Search for the cell housing the specified text and yield its [x, y] center coordinate. 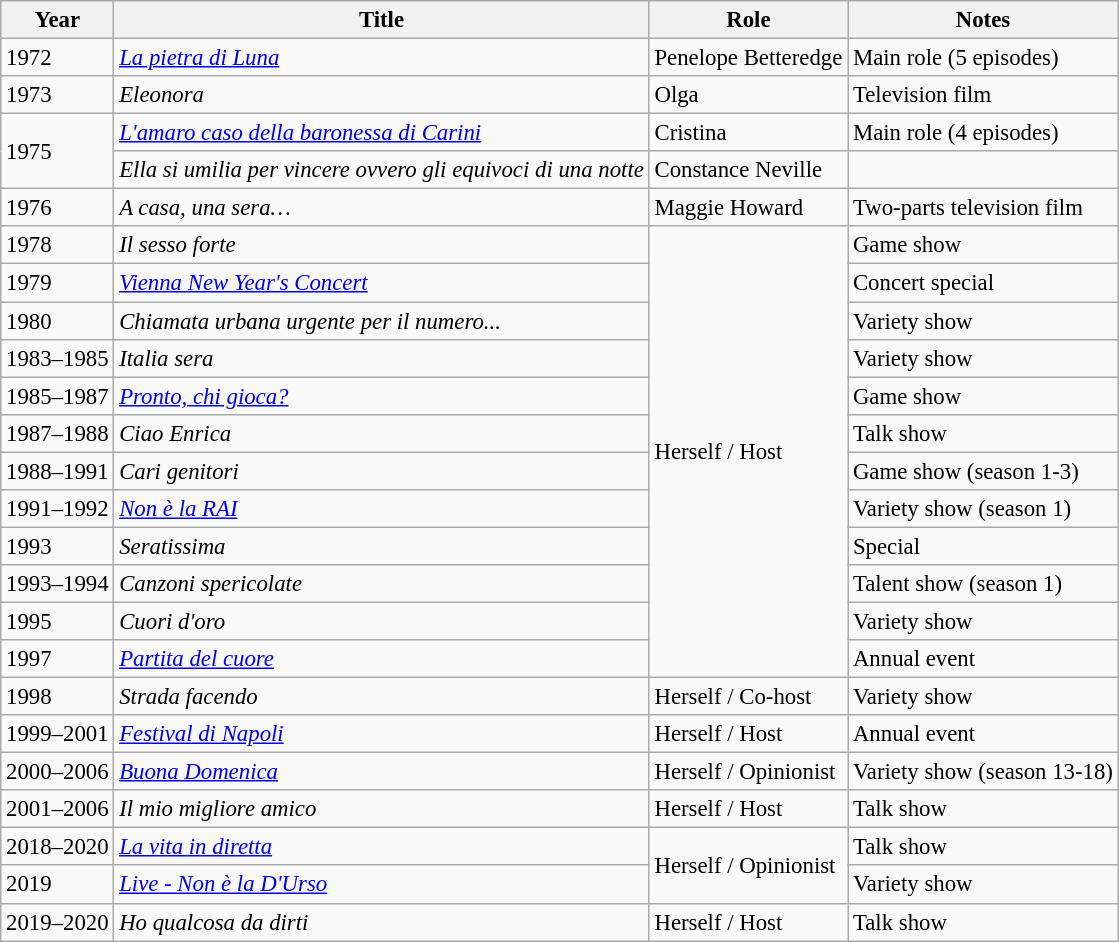
Variety show (season 1) [984, 509]
1983–1985 [58, 358]
Vienna New Year's Concert [382, 283]
1985–1987 [58, 396]
La pietra di Luna [382, 58]
2000–2006 [58, 772]
Cuori d'oro [382, 621]
1979 [58, 283]
Seratissima [382, 546]
Constance Neville [748, 170]
Special [984, 546]
1973 [58, 95]
Television film [984, 95]
2018–2020 [58, 847]
Ciao Enrica [382, 433]
Eleonora [382, 95]
Herself / Co-host [748, 697]
Olga [748, 95]
1997 [58, 659]
Il sesso forte [382, 245]
Non è la RAI [382, 509]
Festival di Napoli [382, 734]
1972 [58, 58]
Two-parts television film [984, 208]
Cari genitori [382, 471]
1993 [58, 546]
Pronto, chi gioca? [382, 396]
Ella si umilia per vincere ovvero gli equivoci di una notte [382, 170]
1978 [58, 245]
Variety show (season 13-18) [984, 772]
1993–1994 [58, 584]
1980 [58, 321]
Chiamata urbana urgente per il numero... [382, 321]
Canzoni spericolate [382, 584]
Italia sera [382, 358]
La vita in diretta [382, 847]
Concert special [984, 283]
1976 [58, 208]
L'amaro caso della baronessa di Carini [382, 133]
Live - Non è la D'Urso [382, 885]
2019 [58, 885]
Buona Domenica [382, 772]
Role [748, 20]
Strada facendo [382, 697]
Penelope Betteredge [748, 58]
Cristina [748, 133]
1988–1991 [58, 471]
1987–1988 [58, 433]
Partita del cuore [382, 659]
Main role (4 episodes) [984, 133]
Notes [984, 20]
A casa, una sera… [382, 208]
Main role (5 episodes) [984, 58]
Year [58, 20]
1999–2001 [58, 734]
Il mio migliore amico [382, 809]
Talent show (season 1) [984, 584]
1975 [58, 152]
1995 [58, 621]
Ho qualcosa da dirti [382, 922]
Game show (season 1-3) [984, 471]
Title [382, 20]
1998 [58, 697]
1991–1992 [58, 509]
Maggie Howard [748, 208]
2019–2020 [58, 922]
2001–2006 [58, 809]
